Pinpoint the cell where the given text exists, returning its [X, Y] midpoint coordinate. 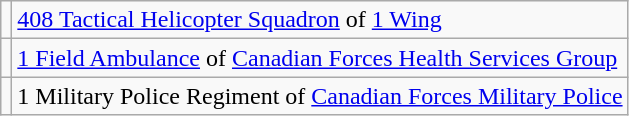
408 Tactical Helicopter Squadron of 1 Wing [320, 20]
1 Field Ambulance of Canadian Forces Health Services Group [320, 58]
1 Military Police Regiment of Canadian Forces Military Police [320, 96]
